Find where the given text appears and provide that cell's center as [x, y] coordinate. 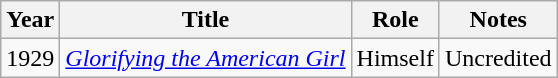
Year [30, 20]
Uncredited [498, 58]
1929 [30, 58]
Himself [395, 58]
Glorifying the American Girl [206, 58]
Role [395, 20]
Notes [498, 20]
Title [206, 20]
